Capture the cell that displays the provided text and extract its (x, y) central coordinate. 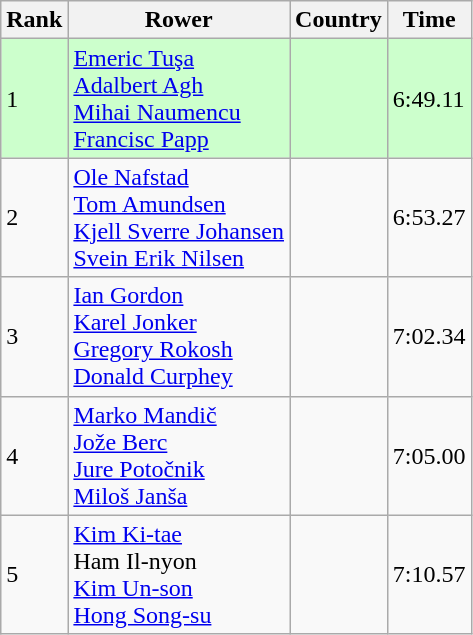
Ole NafstadTom AmundsenKjell Sverre JohansenSvein Erik Nilsen (179, 218)
Ian GordonKarel JonkerGregory RokoshDonald Curphey (179, 336)
Time (429, 20)
3 (34, 336)
Country (339, 20)
Marko MandičJože BercJure PotočnikMiloš Janša (179, 456)
6:49.11 (429, 98)
Emeric TuşaAdalbert AghMihai NaumencuFrancisc Papp (179, 98)
7:10.57 (429, 574)
Rower (179, 20)
2 (34, 218)
Rank (34, 20)
5 (34, 574)
7:02.34 (429, 336)
7:05.00 (429, 456)
1 (34, 98)
Kim Ki-taeHam Il-nyonKim Un-sonHong Song-su (179, 574)
6:53.27 (429, 218)
4 (34, 456)
